Locate the cell with the specified text and output its [X, Y] center coordinate. 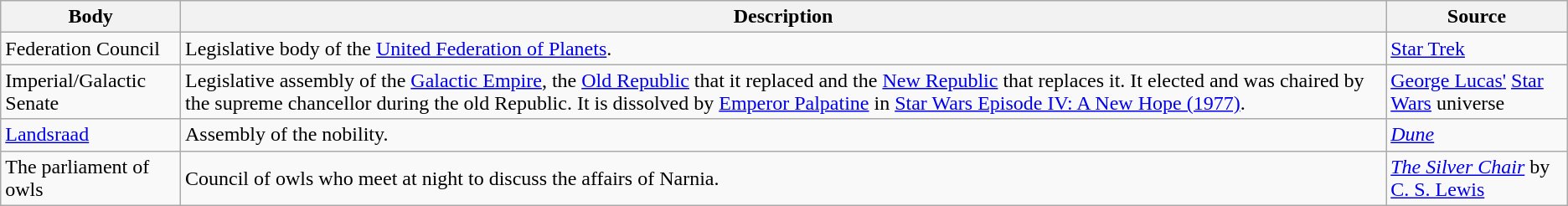
Legislative body of the United Federation of Planets. [784, 49]
Star Trek [1478, 49]
Landsraad [90, 135]
George Lucas' Star Wars universe [1478, 92]
Dune [1478, 135]
Source [1478, 17]
Council of owls who meet at night to discuss the affairs of Narnia. [784, 178]
Assembly of the nobility. [784, 135]
The parliament of owls [90, 178]
The Silver Chair by C. S. Lewis [1478, 178]
Federation Council [90, 49]
Description [784, 17]
Body [90, 17]
Imperial/Galactic Senate [90, 92]
